Search for the cell housing the specified text and yield its (X, Y) center coordinate. 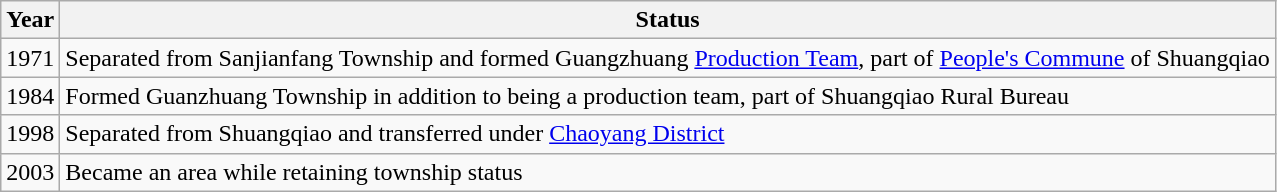
1971 (30, 58)
2003 (30, 172)
1998 (30, 134)
Separated from Sanjianfang Township and formed Guangzhuang Production Team, part of People's Commune of Shuangqiao (668, 58)
Separated from Shuangqiao and transferred under Chaoyang District (668, 134)
Year (30, 20)
Status (668, 20)
1984 (30, 96)
Became an area while retaining township status (668, 172)
Formed Guanzhuang Township in addition to being a production team, part of Shuangqiao Rural Bureau (668, 96)
